Capture the cell that displays the provided text and extract its (x, y) central coordinate. 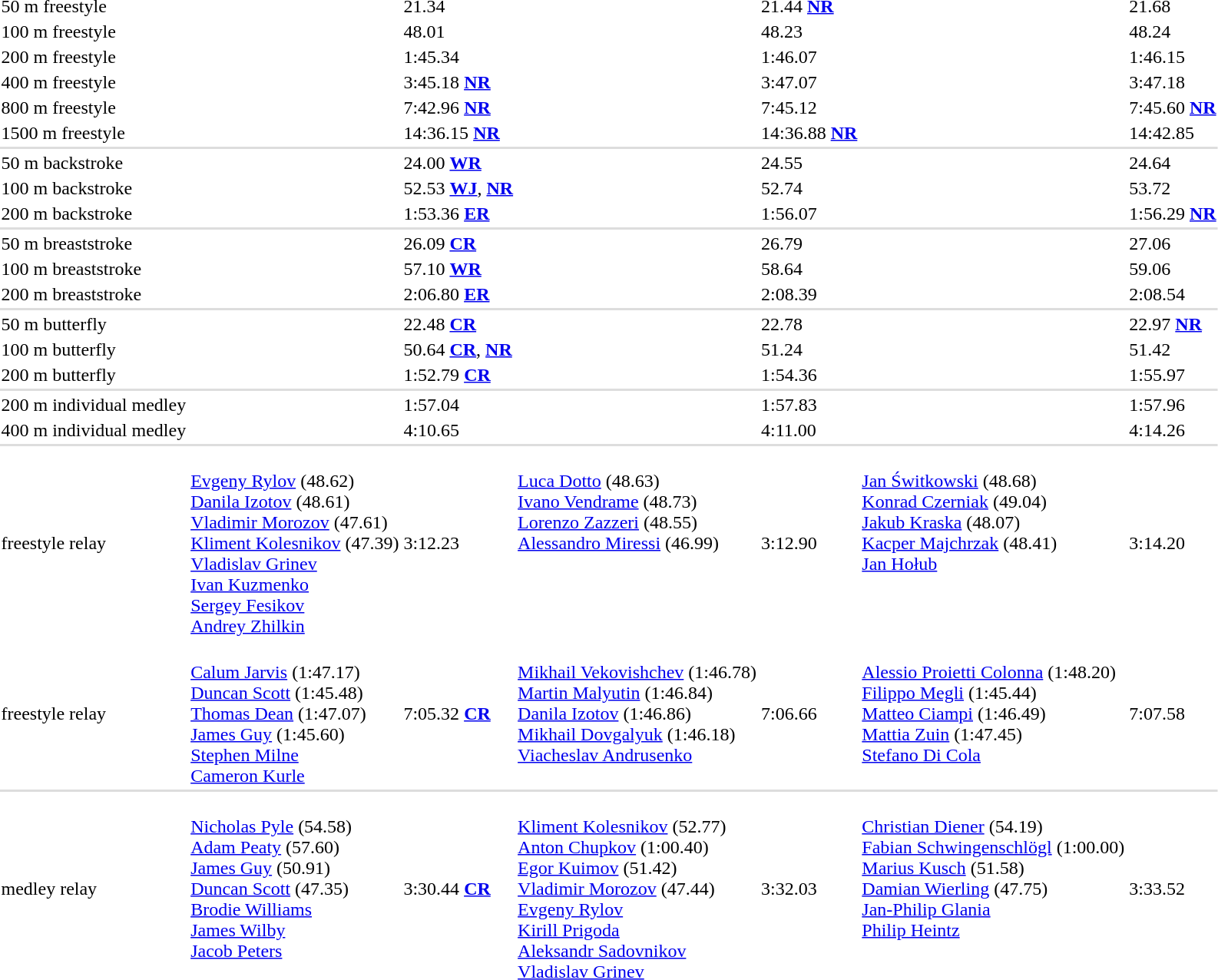
3:14.20 (1173, 543)
1:57.83 (809, 405)
1:57.96 (1173, 405)
50 m breaststroke (94, 243)
22.78 (809, 324)
7:05.32 CR (458, 713)
53.72 (1173, 188)
Mikhail Vekovishchev (1:46.78)Martin Malyutin (1:46.84)Danila Izotov (1:46.86)Mikhail Dovgalyuk (1:46.18)Viacheslav Andrusenko (637, 713)
400 m individual medley (94, 430)
7:45.12 (809, 108)
Calum Jarvis (1:47.17)Duncan Scott (1:45.48)Thomas Dean (1:47.07)James Guy (1:45.60)Stephen MilneCameron Kurle (295, 713)
51.24 (809, 349)
27.06 (1173, 243)
58.64 (809, 269)
50 m backstroke (94, 163)
57.10 WR (458, 269)
7:45.60 NR (1173, 108)
1:56.29 NR (1173, 214)
24.64 (1173, 163)
200 m individual medley (94, 405)
4:11.00 (809, 430)
22.97 NR (1173, 324)
7:07.58 (1173, 713)
14:42.85 (1173, 133)
Luca Dotto (48.63)Ivano Vendrame (48.73)Lorenzo Zazzeri (48.55)Alessandro Miressi (46.99) (637, 543)
51.42 (1173, 349)
1:45.34 (458, 57)
3:12.90 (809, 543)
26.79 (809, 243)
1:57.04 (458, 405)
100 m breaststroke (94, 269)
1:46.15 (1173, 57)
14:36.88 NR (809, 133)
2:06.80 ER (458, 294)
3:45.18 NR (458, 82)
4:14.26 (1173, 430)
48.24 (1173, 31)
200 m butterfly (94, 375)
50 m butterfly (94, 324)
22.48 CR (458, 324)
52.74 (809, 188)
100 m backstroke (94, 188)
26.09 CR (458, 243)
4:10.65 (458, 430)
48.01 (458, 31)
1500 m freestyle (94, 133)
1:53.36 ER (458, 214)
400 m freestyle (94, 82)
24.55 (809, 163)
3:12.23 (458, 543)
3:47.18 (1173, 82)
2:08.39 (809, 294)
1:55.97 (1173, 375)
24.00 WR (458, 163)
200 m backstroke (94, 214)
1:54.36 (809, 375)
200 m freestyle (94, 57)
59.06 (1173, 269)
100 m freestyle (94, 31)
Jan Świtkowski (48.68)Konrad Czerniak (49.04)Jakub Kraska (48.07)Kacper Majchrzak (48.41)Jan Hołub (994, 543)
1:46.07 (809, 57)
50.64 CR, NR (458, 349)
200 m breaststroke (94, 294)
48.23 (809, 31)
52.53 WJ, NR (458, 188)
2:08.54 (1173, 294)
100 m butterfly (94, 349)
800 m freestyle (94, 108)
1:56.07 (809, 214)
Alessio Proietti Colonna (1:48.20)Filippo Megli (1:45.44)Matteo Ciampi (1:46.49)Mattia Zuin (1:47.45)Stefano Di Cola (994, 713)
3:47.07 (809, 82)
Evgeny Rylov (48.62)Danila Izotov (48.61)Vladimir Morozov (47.61)Kliment Kolesnikov (47.39)Vladislav GrinevIvan KuzmenkoSergey FesikovAndrey Zhilkin (295, 543)
7:42.96 NR (458, 108)
1:52.79 CR (458, 375)
14:36.15 NR (458, 133)
7:06.66 (809, 713)
